Search for the cell housing the specified text and yield its [X, Y] center coordinate. 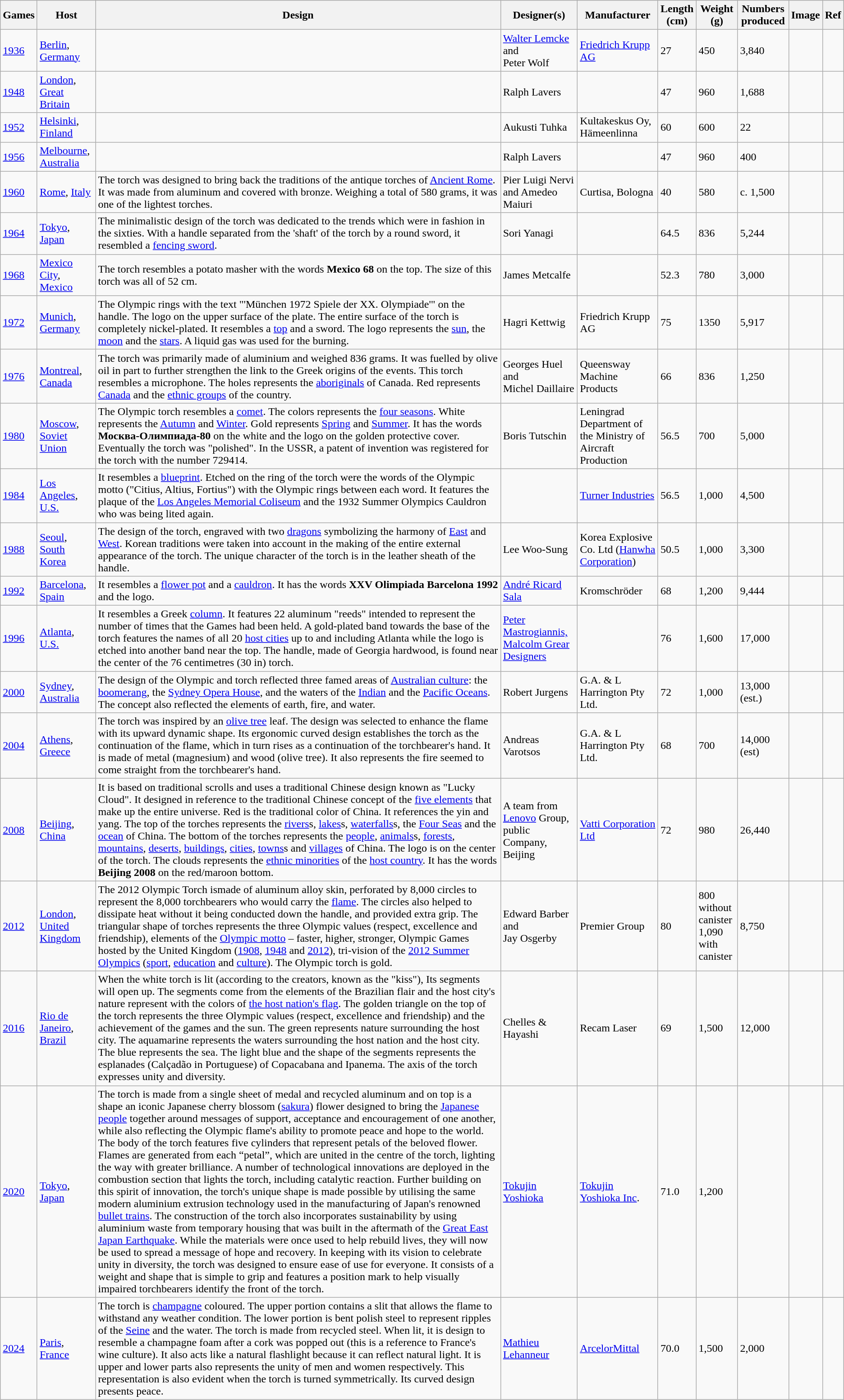
Seoul, South Korea [66, 550]
Recam Laser [618, 1028]
Hagri Kettwig [539, 323]
14,000 (est) [763, 746]
2024 [19, 1348]
2,000 [763, 1348]
Premier Group [618, 926]
2012 [19, 926]
4,500 [763, 496]
It resembles a flower pot and a cauldron. It has the words XXV Olimpiada Barcelona 1992 and the logo. [298, 591]
1,600 [717, 638]
780 [717, 275]
1960 [19, 192]
Montreal, Canada [66, 376]
Numbers produced [763, 15]
Beijing, China [66, 830]
22 [763, 127]
71.0 [677, 1191]
Helsinki, Finland [66, 127]
Image [805, 15]
Leningrad Department of the Ministry of Aircraft Production [618, 436]
James Metcalfe [539, 275]
Georges Huel and Michel Daillaire [539, 376]
2008 [19, 830]
Tokujin Yoshioka [539, 1191]
Length(cm) [677, 15]
Mexico City, Mexico [66, 275]
2020 [19, 1191]
Athens, Greece [66, 746]
1952 [19, 127]
1968 [19, 275]
1948 [19, 92]
2016 [19, 1028]
3,000 [763, 275]
Pier Luigi Nervi and Amedeo Maiuri [539, 192]
Weight(g) [717, 15]
75 [677, 323]
1984 [19, 496]
Atlanta, U.S. [66, 638]
1976 [19, 376]
Manufacturer [618, 15]
1956 [19, 157]
3,300 [763, 550]
69 [677, 1028]
Chelles & Hayashi [539, 1028]
64.5 [677, 233]
Design [298, 15]
Andreas Varotsos [539, 746]
Ref [833, 15]
Sori Yanagi [539, 233]
Tokujin Yoshioka Inc. [618, 1191]
Vatti Corporation Ltd [618, 830]
Peter Mastrogiannis, Malcolm Grear Designers [539, 638]
Lee Woo-Sung [539, 550]
1992 [19, 591]
Melbourne, Australia [66, 157]
70.0 [677, 1348]
Designer(s) [539, 15]
Games [19, 15]
Kromschröder [618, 591]
1972 [19, 323]
Edward Barber and Jay Osgerby [539, 926]
Paris, France [66, 1348]
1,250 [763, 376]
London, United Kingdom [66, 926]
Barcelona, Spain [66, 591]
ArcelorMittal [618, 1348]
Sydney, Australia [66, 692]
1936 [19, 50]
A team from Lenovo Group, public Company, Beijing [539, 830]
Korea Explosive Co. Ltd (Hanwha Corporation) [618, 550]
2004 [19, 746]
5,244 [763, 233]
Host [66, 15]
13,000 (est.) [763, 692]
12,000 [763, 1028]
50.5 [677, 550]
Aukusti Tuhka [539, 127]
1980 [19, 436]
3,840 [763, 50]
52.3 [677, 275]
Rio de Janeiro, Brazil [66, 1028]
Turner Industries [618, 496]
Munich, Germany [66, 323]
Kultakeskus Oy, Hämeenlinna [618, 127]
26,440 [763, 830]
Los Angeles, U.S. [66, 496]
450 [717, 50]
600 [717, 127]
1964 [19, 233]
Berlin, Germany [66, 50]
Boris Tutschin [539, 436]
80 [677, 926]
1,688 [763, 92]
1988 [19, 550]
Walter Lemcke and Peter Wolf [539, 50]
400 [763, 157]
Mathieu Lehanneur [539, 1348]
1350 [717, 323]
5,917 [763, 323]
27 [677, 50]
Moscow, Soviet Union [66, 436]
The torch resembles a potato masher with the words Mexico 68 on the top. The size of this torch was all of 52 cm. [298, 275]
Rome, Italy [66, 192]
17,000 [763, 638]
André Ricard Sala [539, 591]
Robert Jurgens [539, 692]
London, Great Britain [66, 92]
980 [717, 830]
8,750 [763, 926]
66 [677, 376]
c. 1,500 [763, 192]
1996 [19, 638]
9,444 [763, 591]
60 [677, 127]
5,000 [763, 436]
2000 [19, 692]
580 [717, 192]
Queensway Machine Products [618, 376]
800 without canister1,090 with canister [717, 926]
Curtisa, Bologna [618, 192]
76 [677, 638]
40 [677, 192]
